Determine the [X, Y] coordinate at the center of the cell enclosing the given text.  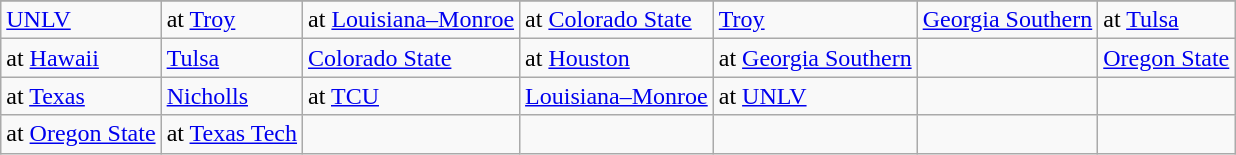
Oregon State [1166, 58]
at Georgia Southern [815, 58]
UNLV [81, 20]
Colorado State [412, 58]
at Colorado State [617, 20]
at Hawaii [81, 58]
at Texas [81, 96]
Louisiana–Monroe [617, 96]
Tulsa [232, 58]
at Louisiana–Monroe [412, 20]
at Houston [617, 58]
at Oregon State [81, 134]
Georgia Southern [1008, 20]
at Texas Tech [232, 134]
Nicholls [232, 96]
at TCU [412, 96]
Troy [815, 20]
at UNLV [815, 96]
at Troy [232, 20]
at Tulsa [1166, 20]
